Scan for the cell matching the given text and deliver its [x, y] coordinate at center. 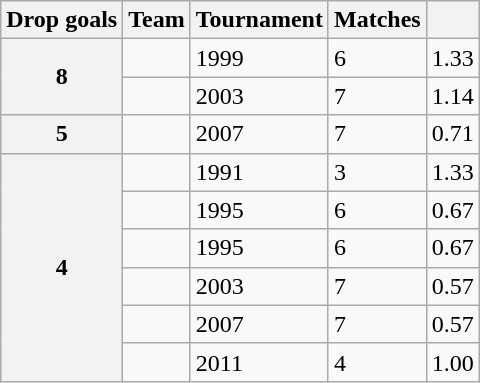
1999 [259, 58]
1991 [259, 172]
3 [377, 172]
1.14 [452, 96]
2011 [259, 362]
Drop goals [62, 20]
5 [62, 134]
Team [157, 20]
Matches [377, 20]
0.71 [452, 134]
1.00 [452, 362]
8 [62, 77]
Tournament [259, 20]
